For the text-containing cell, return its midpoint in [X, Y] coordinate format. 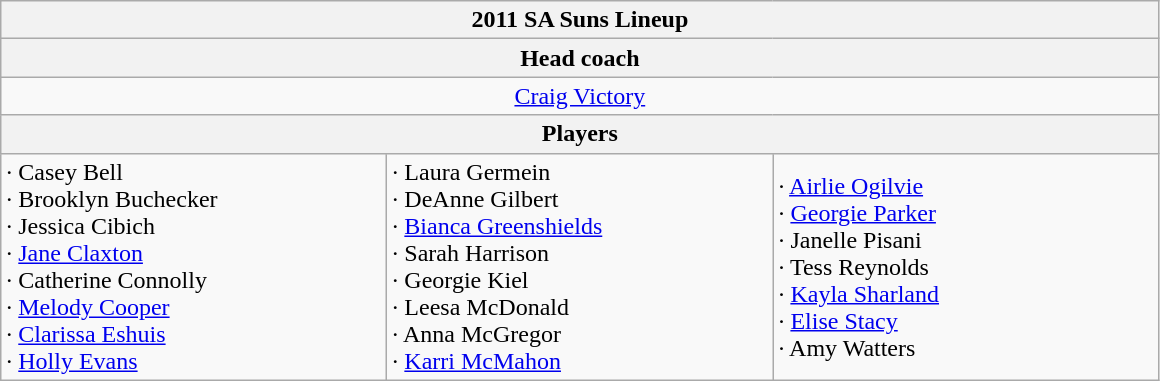
2011 SA Suns Lineup [580, 20]
· Casey Bell· Brooklyn Buchecker· Jessica Cibich· Jane Claxton· Catherine Connolly· Melody Cooper· Clarissa Eshuis· Holly Evans [194, 266]
· Airlie Ogilvie· Georgie Parker· Janelle Pisani· Tess Reynolds· Kayla Sharland· Elise Stacy· Amy Watters [966, 266]
Craig Victory [580, 96]
· Laura Germein· DeAnne Gilbert· Bianca Greenshields· Sarah Harrison· Georgie Kiel· Leesa McDonald· Anna McGregor· Karri McMahon [580, 266]
Head coach [580, 58]
Players [580, 134]
